From the cell containing the given text, extract its center point as (X, Y) coordinate. 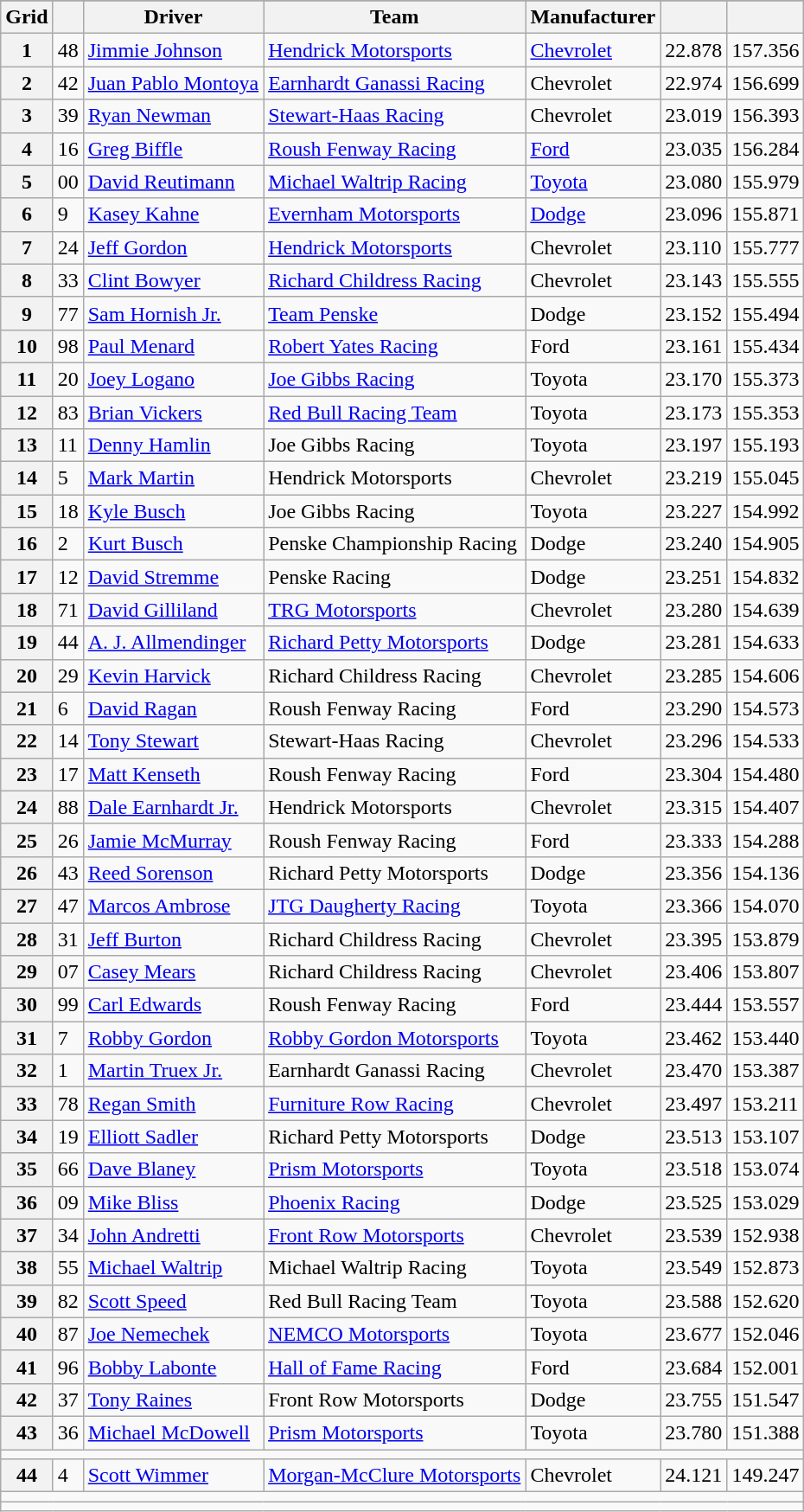
Robert Yates Racing (394, 346)
Marcos Ambrose (173, 906)
23.296 (693, 741)
154.606 (766, 676)
23.395 (693, 939)
28 (27, 939)
Dave Blaney (173, 1169)
Penske Championship Racing (394, 544)
156.699 (766, 83)
David Stremme (173, 577)
152.873 (766, 1268)
66 (67, 1169)
21 (27, 708)
Jimmie Johnson (173, 50)
Joey Logano (173, 379)
07 (67, 972)
23.366 (693, 906)
09 (67, 1202)
JTG Daugherty Racing (394, 906)
96 (67, 1367)
23.406 (693, 972)
40 (27, 1334)
151.388 (766, 1432)
23.315 (693, 807)
154.288 (766, 840)
Juan Pablo Montoya (173, 83)
153.107 (766, 1137)
23.080 (693, 182)
48 (67, 50)
23.219 (693, 478)
149.247 (766, 1476)
152.620 (766, 1301)
154.573 (766, 708)
13 (27, 445)
Tony Stewart (173, 741)
30 (27, 1005)
23.019 (693, 116)
23.096 (693, 215)
Greg Biffle (173, 149)
Bobby Labonte (173, 1367)
Driver (173, 17)
155.871 (766, 215)
155.045 (766, 478)
David Gilliland (173, 610)
Kyle Busch (173, 511)
Regan Smith (173, 1104)
Team Penske (394, 313)
153.440 (766, 1038)
157.356 (766, 50)
Grid (27, 17)
38 (27, 1268)
Hall of Fame Racing (394, 1367)
Carl Edwards (173, 1005)
22 (27, 741)
3 (27, 116)
23.677 (693, 1334)
Joe Nemechek (173, 1334)
155.555 (766, 280)
23.173 (693, 413)
Morgan-McClure Motorsports (394, 1476)
23.539 (693, 1235)
Denny Hamlin (173, 445)
153.074 (766, 1169)
88 (67, 807)
23.281 (693, 643)
Phoenix Racing (394, 1202)
55 (67, 1268)
154.992 (766, 511)
David Reutimann (173, 182)
87 (67, 1334)
Scott Wimmer (173, 1476)
Kurt Busch (173, 544)
152.001 (766, 1367)
Penske Racing (394, 577)
23.143 (693, 280)
Kasey Kahne (173, 215)
23.152 (693, 313)
23.755 (693, 1400)
Jamie McMurray (173, 840)
23.240 (693, 544)
Paul Menard (173, 346)
155.979 (766, 182)
Michael Waltrip (173, 1268)
23.518 (693, 1169)
8 (27, 280)
Jeff Burton (173, 939)
155.373 (766, 379)
155.777 (766, 247)
Scott Speed (173, 1301)
Kevin Harvick (173, 676)
98 (67, 346)
23.684 (693, 1367)
NEMCO Motorsports (394, 1334)
Mike Bliss (173, 1202)
Robby Gordon Motorsports (394, 1038)
23.470 (693, 1071)
154.136 (766, 873)
78 (67, 1104)
John Andretti (173, 1235)
23.290 (693, 708)
Jeff Gordon (173, 247)
23.497 (693, 1104)
23.513 (693, 1137)
Elliott Sadler (173, 1137)
23.780 (693, 1432)
Sam Hornish Jr. (173, 313)
Casey Mears (173, 972)
41 (27, 1367)
27 (27, 906)
10 (27, 346)
23.444 (693, 1005)
22.878 (693, 50)
151.547 (766, 1400)
23 (27, 774)
155.353 (766, 413)
David Ragan (173, 708)
23.035 (693, 149)
32 (27, 1071)
154.832 (766, 577)
Matt Kenseth (173, 774)
156.284 (766, 149)
154.407 (766, 807)
Clint Bowyer (173, 280)
152.046 (766, 1334)
154.070 (766, 906)
77 (67, 313)
154.905 (766, 544)
Robby Gordon (173, 1038)
83 (67, 413)
82 (67, 1301)
23.110 (693, 247)
153.211 (766, 1104)
153.879 (766, 939)
23.197 (693, 445)
23.304 (693, 774)
Martin Truex Jr. (173, 1071)
TRG Motorsports (394, 610)
Tony Raines (173, 1400)
154.633 (766, 643)
22.974 (693, 83)
154.639 (766, 610)
155.434 (766, 346)
99 (67, 1005)
23.333 (693, 840)
153.557 (766, 1005)
152.938 (766, 1235)
Reed Sorenson (173, 873)
71 (67, 610)
25 (27, 840)
47 (67, 906)
23.462 (693, 1038)
24.121 (693, 1476)
A. J. Allmendinger (173, 643)
35 (27, 1169)
23.170 (693, 379)
154.533 (766, 741)
Team (394, 17)
156.393 (766, 116)
23.549 (693, 1268)
Brian Vickers (173, 413)
Mark Martin (173, 478)
15 (27, 511)
23.227 (693, 511)
Dale Earnhardt Jr. (173, 807)
23.588 (693, 1301)
23.285 (693, 676)
Manufacturer (593, 17)
155.494 (766, 313)
23.251 (693, 577)
155.193 (766, 445)
23.525 (693, 1202)
154.480 (766, 774)
Michael McDowell (173, 1432)
Ryan Newman (173, 116)
23.356 (693, 873)
153.029 (766, 1202)
23.280 (693, 610)
153.387 (766, 1071)
23.161 (693, 346)
153.807 (766, 972)
Evernham Motorsports (394, 215)
Furniture Row Racing (394, 1104)
00 (67, 182)
